Find where the given text appears and provide that cell's center as [X, Y] coordinate. 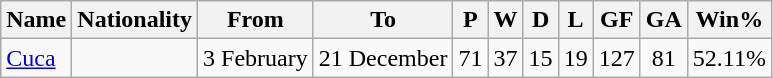
GA [664, 20]
Cuca [36, 58]
To [383, 20]
Nationality [135, 20]
From [256, 20]
W [506, 20]
Name [36, 20]
L [576, 20]
GF [616, 20]
D [540, 20]
3 February [256, 58]
81 [664, 58]
Win% [729, 20]
37 [506, 58]
15 [540, 58]
19 [576, 58]
P [470, 20]
71 [470, 58]
21 December [383, 58]
127 [616, 58]
52.11% [729, 58]
